Locate the cell with the specified text and output its (x, y) center coordinate. 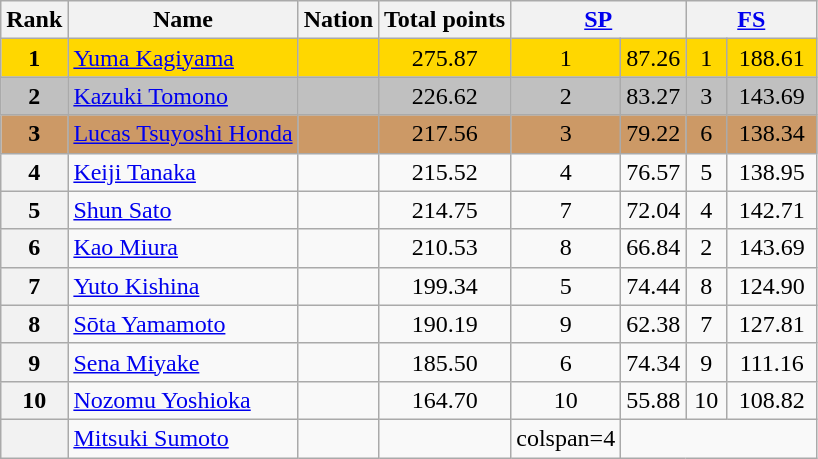
Shun Sato (183, 210)
210.53 (445, 248)
83.27 (654, 96)
colspan=4 (566, 438)
87.26 (654, 58)
Name (183, 20)
185.50 (445, 362)
74.44 (654, 286)
Sena Miyake (183, 362)
217.56 (445, 134)
79.22 (654, 134)
138.34 (772, 134)
127.81 (772, 324)
SP (598, 20)
Mitsuki Sumoto (183, 438)
164.70 (445, 400)
66.84 (654, 248)
Sōta Yamamoto (183, 324)
62.38 (654, 324)
Nation (338, 20)
199.34 (445, 286)
76.57 (654, 172)
Lucas Tsuyoshi Honda (183, 134)
226.62 (445, 96)
Keiji Tanaka (183, 172)
188.61 (772, 58)
138.95 (772, 172)
72.04 (654, 210)
190.19 (445, 324)
Kao Miura (183, 248)
Total points (445, 20)
142.71 (772, 210)
215.52 (445, 172)
74.34 (654, 362)
275.87 (445, 58)
Nozomu Yoshioka (183, 400)
Yuma Kagiyama (183, 58)
FS (752, 20)
Kazuki Tomono (183, 96)
55.88 (654, 400)
124.90 (772, 286)
108.82 (772, 400)
111.16 (772, 362)
214.75 (445, 210)
Yuto Kishina (183, 286)
Rank (34, 20)
